Locate the cell with the specified text and output its [x, y] center coordinate. 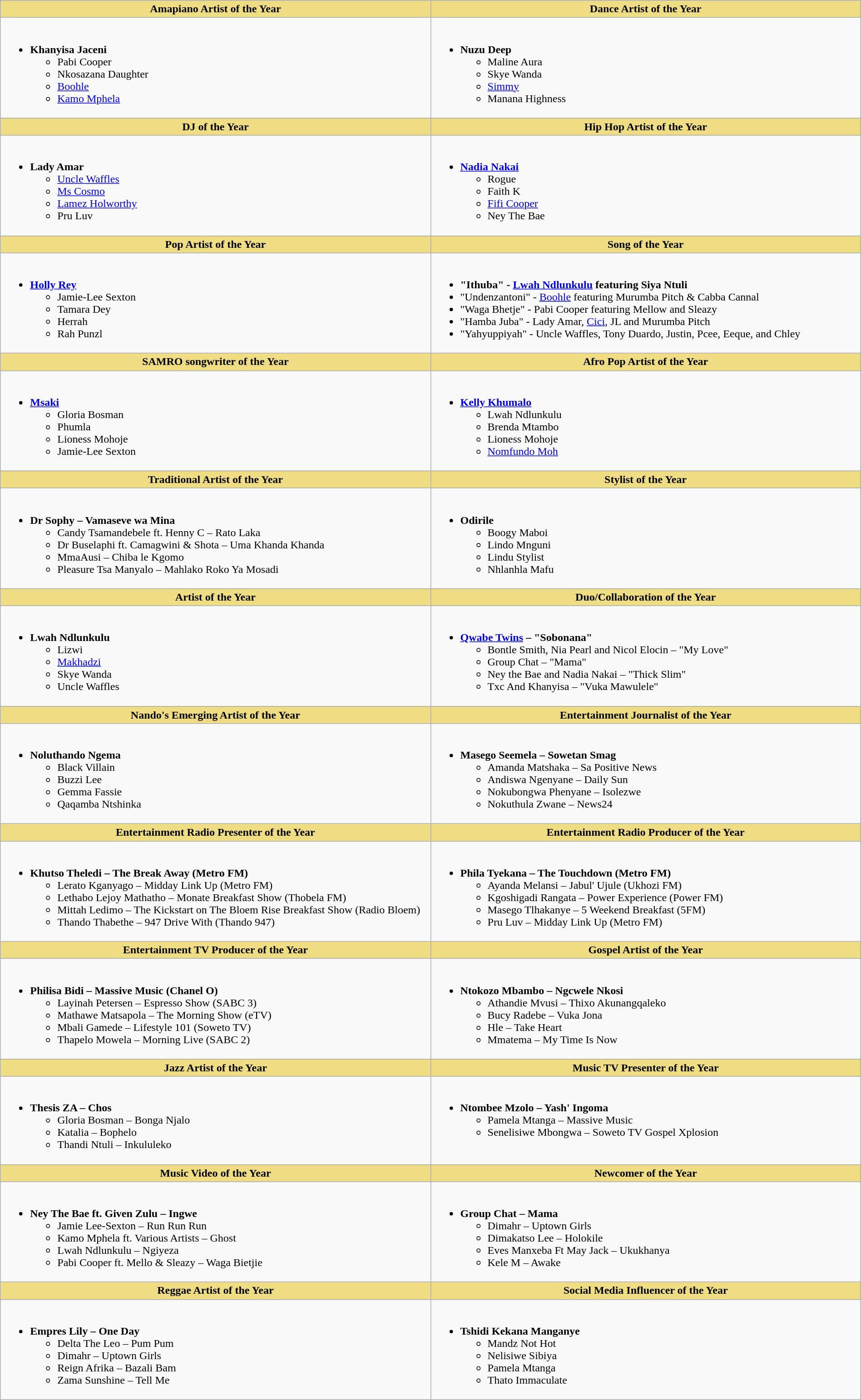
Lady AmarUncle WafflesMs CosmoLamez HolworthyPru Luv [215, 185]
Gospel Artist of the Year [646, 950]
SAMRO songwriter of the Year [215, 362]
Reggae Artist of the Year [215, 1291]
Stylist of the Year [646, 479]
DJ of the Year [215, 127]
Khanyisa JaceniPabi CooperNkosazana DaughterBoohleKamo Mphela [215, 68]
Entertainment Journalist of the Year [646, 715]
Newcomer of the Year [646, 1173]
Lwah NdlunkuluLizwiMakhadziSkye WandaUncle Waffles [215, 656]
Entertainment Radio Producer of the Year [646, 833]
Afro Pop Artist of the Year [646, 362]
Jazz Artist of the Year [215, 1068]
Dance Artist of the Year [646, 9]
Masego Seemela – Sowetan SmagAmanda Matshaka – Sa Positive NewsAndiswa Ngenyane – Daily SunNokubongwa Phenyane – IsolezweNokuthula Zwane – News24 [646, 774]
Duo/Collaboration of the Year [646, 597]
Pop Artist of the Year [215, 244]
Ntombee Mzolo – Yash' IngomaPamela Mtanga – Massive MusicSenelisiwe Mbongwa – Soweto TV Gospel Xplosion [646, 1120]
Song of the Year [646, 244]
Entertainment Radio Presenter of the Year [215, 833]
Nando's Emerging Artist of the Year [215, 715]
Holly ReyJamie-Lee SextonTamara DeyHerrahRah Punzl [215, 303]
MsakiGloria BosmanPhumlaLioness MohojeJamie-Lee Sexton [215, 420]
Amapiano Artist of the Year [215, 9]
Ntokozo Mbambo – Ngcwele NkosiAthandie Mvusi – Thixo AkunangqalekoBucy Radebe – Vuka JonaHle – Take HeartMmatema – My Time Is Now [646, 1009]
Entertainment TV Producer of the Year [215, 950]
Noluthando NgemaBlack VillainBuzzi LeeGemma FassieQaqamba Ntshinka [215, 774]
Social Media Influencer of the Year [646, 1291]
Tshidi Kekana ManganyeMandz Not HotNelisiwe SibiyaPamela MtangaThato Immaculate [646, 1349]
Music TV Presenter of the Year [646, 1068]
Nadia NakaiRogueFaith KFifi CooperNey The Bae [646, 185]
Empres Lily – One DayDelta The Leo – Pum PumDimahr – Uptown GirlsReign Afrika – Bazali BamZama Sunshine – Tell Me [215, 1349]
Kelly KhumaloLwah NdlunkuluBrenda MtamboLioness MohojeNomfundo Moh [646, 420]
Traditional Artist of the Year [215, 479]
Thesis ZA – ChosGloria Bosman – Bonga NjaloKatalia – BopheloThandi Ntuli – Inkululeko [215, 1120]
Hip Hop Artist of the Year [646, 127]
Nuzu DeepMaline AuraSkye WandaSimmyManana Highness [646, 68]
Music Video of the Year [215, 1173]
Group Chat – MamaDimahr – Uptown GirlsDimakatso Lee – HolokileEves Manxeba Ft May Jack – UkukhanyaKele M – Awake [646, 1232]
OdirileBoogy MaboiLindo MnguniLindu StylistNhlanhla Mafu [646, 538]
Artist of the Year [215, 597]
